Capture the cell that displays the provided text and extract its (X, Y) central coordinate. 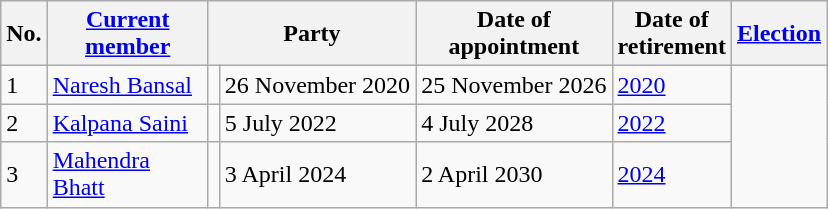
Current member (128, 34)
Date ofretirement (672, 34)
2020 (672, 85)
26 November 2020 (317, 85)
1 (24, 85)
2022 (672, 123)
Naresh Bansal (128, 85)
2 (24, 123)
Party (312, 34)
Date ofappointment (514, 34)
Kalpana Saini (128, 123)
3 (24, 174)
2 April 2030 (514, 174)
2024 (672, 174)
Mahendra Bhatt (128, 174)
No. (24, 34)
4 July 2028 (514, 123)
3 April 2024 (317, 174)
25 November 2026 (514, 85)
5 July 2022 (317, 123)
Election (778, 34)
